Provide the (X, Y) coordinate of the cell's center where the given text is located.  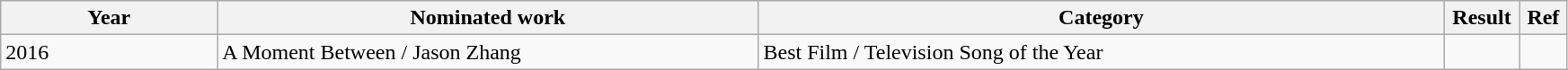
Year (110, 18)
Result (1482, 18)
Ref (1543, 18)
2016 (110, 52)
Best Film / Television Song of the Year (1102, 52)
Category (1102, 18)
A Moment Between / Jason Zhang (488, 52)
Nominated work (488, 18)
